Provide the (X, Y) coordinate of the cell's center where the given text is located.  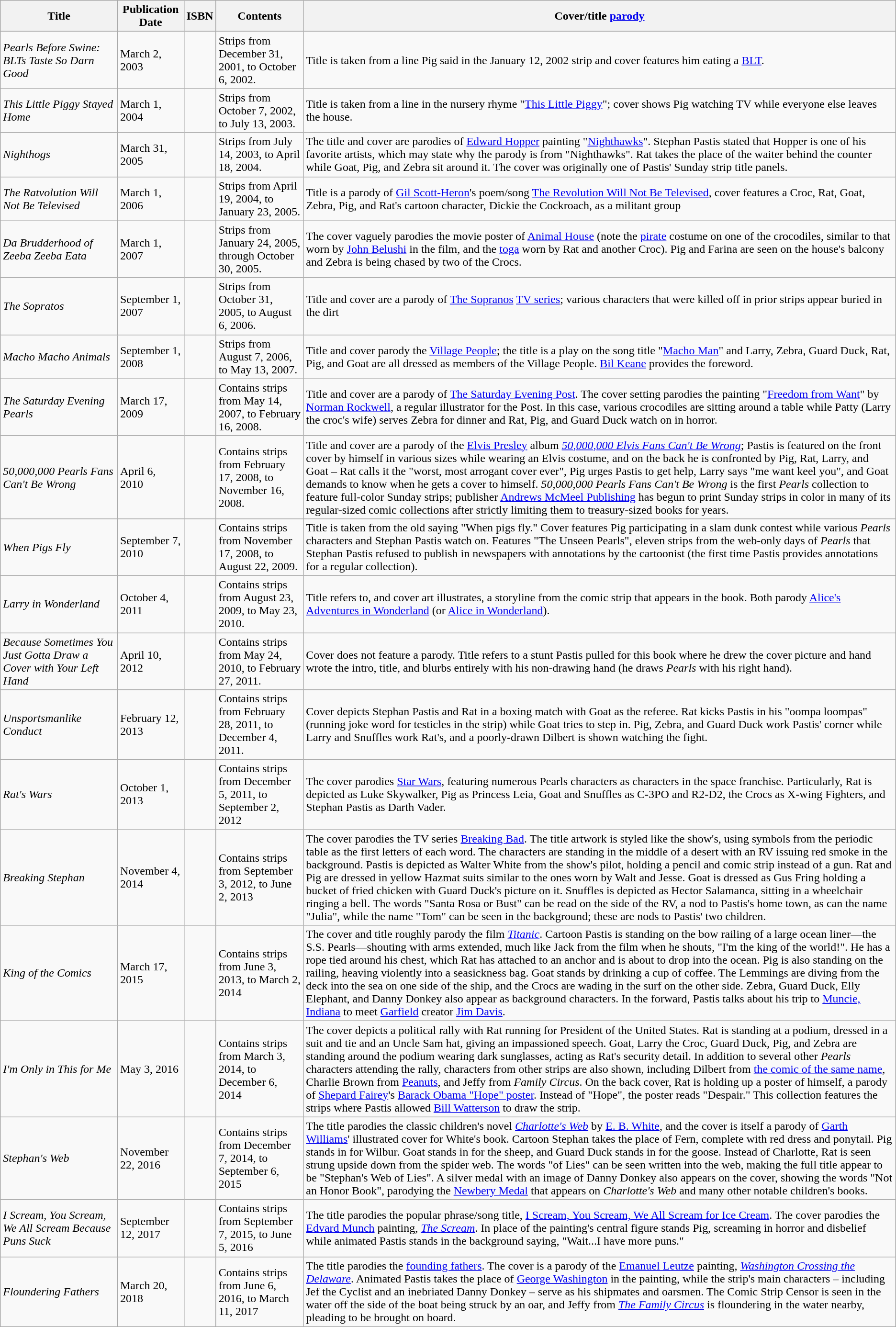
The Ratvolution Will Not Be Televised (59, 199)
September 1, 2007 (150, 306)
Strips from October 7, 2002, to July 13, 2003. (259, 111)
Contains strips from August 23, 2009, to May 23, 2010. (259, 604)
March 17, 2009 (150, 407)
This Little Piggy Stayed Home (59, 111)
November 22, 2016 (150, 1158)
Contents (259, 16)
Larry in Wonderland (59, 604)
September 12, 2017 (150, 1228)
Nighthogs (59, 155)
March 1, 2007 (150, 249)
I Scream, You Scream, We All Scream Because Puns Suck (59, 1228)
Cover/title parody (600, 16)
November 4, 2014 (150, 877)
Publication Date (150, 16)
Floundering Fathers (59, 1292)
Title is taken from a line Pig said in the January 12, 2002 strip and cover features him eating a BLT. (600, 60)
Contains strips from February 17, 2008, to November 16, 2008. (259, 477)
Title and cover are a parody of The Sopranos TV series; various characters that were killed off in prior strips appear buried in the dirt (600, 306)
September 1, 2008 (150, 357)
Stephan's Web (59, 1158)
Title (59, 16)
February 12, 2013 (150, 725)
Da Brudderhood of Zeeba Zeeba Eata (59, 249)
Title is taken from a line in the nursery rhyme "This Little Piggy"; cover shows Pig watching TV while everyone else leaves the house. (600, 111)
March 17, 2015 (150, 973)
May 3, 2016 (150, 1069)
Breaking Stephan (59, 877)
Pearls Before Swine: BLTs Taste So Darn Good (59, 60)
March 31, 2005 (150, 155)
April 10, 2012 (150, 662)
Strips from December 31, 2001, to October 6, 2002. (259, 60)
The Sopratos (59, 306)
I'm Only in This for Me (59, 1069)
Strips from January 24, 2005, through October 30, 2005. (259, 249)
Strips from August 7, 2006, to May 13, 2007. (259, 357)
Unsportsmanlike Conduct (59, 725)
March 20, 2018 (150, 1292)
Contains strips from September 3, 2012, to June 2, 2013 (259, 877)
The Saturday Evening Pearls (59, 407)
King of the Comics (59, 973)
October 1, 2013 (150, 795)
March 1, 2006 (150, 199)
Contains strips from September 7, 2015, to June 5, 2016 (259, 1228)
When Pigs Fly (59, 547)
Rat's Wars (59, 795)
Contains strips from June 3, 2013, to March 2, 2014 (259, 973)
Contains strips from June 6, 2016, to March 11, 2017 (259, 1292)
March 2, 2003 (150, 60)
Contains strips from February 28, 2011, to December 4, 2011. (259, 725)
October 4, 2011 (150, 604)
ISBN (200, 16)
Contains strips from May 24, 2010, to February 27, 2011. (259, 662)
Contains strips from May 14, 2007, to February 16, 2008. (259, 407)
Strips from October 31, 2005, to August 6, 2006. (259, 306)
September 7, 2010 (150, 547)
Macho Macho Animals (59, 357)
Contains strips from December 7, 2014, to September 6, 2015 (259, 1158)
April 6, 2010 (150, 477)
Strips from April 19, 2004, to January 23, 2005. (259, 199)
Contains strips from December 5, 2011, to September 2, 2012 (259, 795)
Strips from July 14, 2003, to April 18, 2004. (259, 155)
Contains strips from March 3, 2014, to December 6, 2014 (259, 1069)
Contains strips from November 17, 2008, to August 22, 2009. (259, 547)
March 1, 2004 (150, 111)
Because Sometimes You Just Gotta Draw a Cover with Your Left Hand (59, 662)
50,000,000 Pearls Fans Can't Be Wrong (59, 477)
